Locate the cell with the specified text and output its (X, Y) center coordinate. 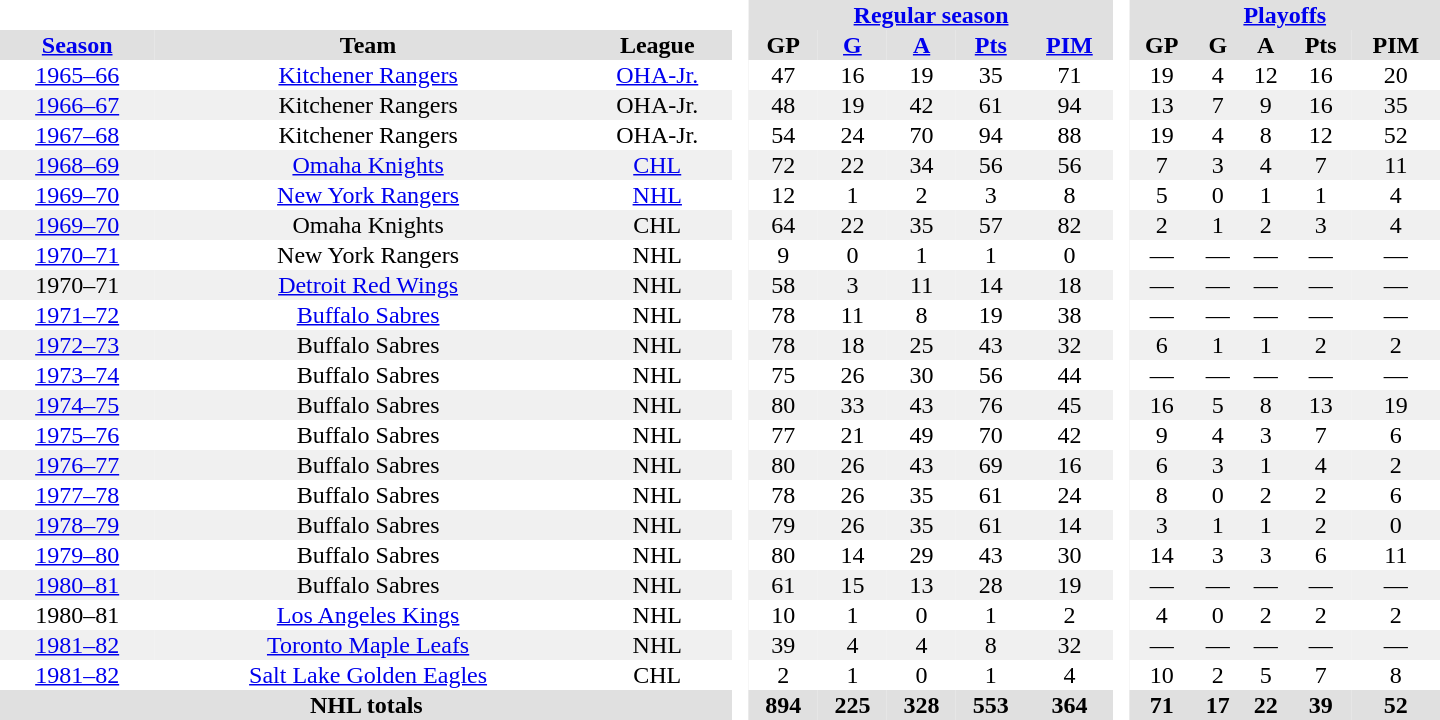
82 (1069, 225)
Playoffs (1284, 15)
38 (1069, 315)
Detroit Red Wings (368, 285)
15 (852, 585)
64 (784, 225)
1974–75 (77, 405)
328 (922, 705)
1975–76 (77, 435)
1973–74 (77, 375)
Regular season (932, 15)
57 (990, 225)
1967–68 (77, 135)
553 (990, 705)
77 (784, 435)
1978–79 (77, 525)
48 (784, 105)
League (658, 45)
21 (852, 435)
54 (784, 135)
225 (852, 705)
76 (990, 405)
79 (784, 525)
Team (368, 45)
1968–69 (77, 165)
1971–72 (77, 315)
Season (77, 45)
1976–77 (77, 465)
Los Angeles Kings (368, 615)
20 (1396, 75)
17 (1218, 705)
69 (990, 465)
33 (852, 405)
44 (1069, 375)
364 (1069, 705)
1966–67 (77, 105)
72 (784, 165)
49 (922, 435)
1977–78 (77, 495)
34 (922, 165)
45 (1069, 405)
1979–80 (77, 555)
1972–73 (77, 345)
Toronto Maple Leafs (368, 645)
NHL totals (366, 705)
29 (922, 555)
25 (922, 345)
1965–66 (77, 75)
88 (1069, 135)
28 (990, 585)
58 (784, 285)
75 (784, 375)
Salt Lake Golden Eagles (368, 675)
894 (784, 705)
47 (784, 75)
